From the cell containing the given text, extract its center point as (x, y) coordinate. 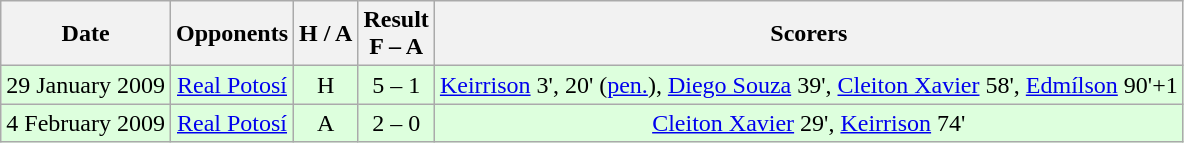
H (326, 85)
2 – 0 (396, 123)
Opponents (232, 34)
Scorers (808, 34)
Cleiton Xavier 29', Keirrison 74' (808, 123)
Keirrison 3', 20' (pen.), Diego Souza 39', Cleiton Xavier 58', Edmílson 90'+1 (808, 85)
5 – 1 (396, 85)
29 January 2009 (86, 85)
H / A (326, 34)
Date (86, 34)
ResultF – A (396, 34)
4 February 2009 (86, 123)
A (326, 123)
